Extract the [X, Y] coordinate from the center of the cell holding the provided text.  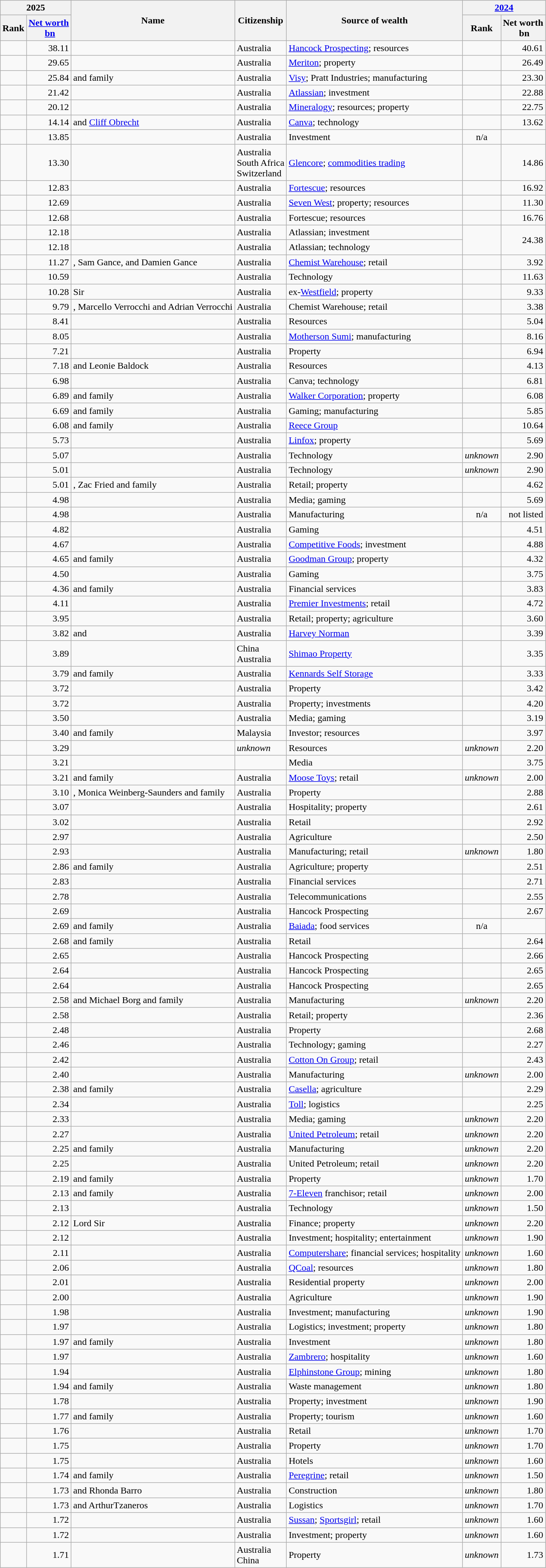
Investment; hospitality; entertainment [375, 1238]
AustraliaSouth AfricaSwitzerland [261, 162]
2.66 [523, 956]
3.39 [523, 633]
2.55 [523, 896]
4.82 [49, 529]
2.19 [49, 1179]
Finance; property [375, 1223]
Logistics [375, 1505]
9.79 [49, 307]
5.73 [49, 440]
4.51 [523, 529]
and Cliff Obrecht [153, 122]
13.30 [49, 162]
22.75 [523, 107]
22.88 [523, 92]
not listed [523, 515]
2.38 [49, 1089]
and Michael Borg and family [153, 1000]
Name [153, 20]
Casella; agriculture [375, 1089]
3.42 [523, 688]
Hancock Prospecting; resources [375, 48]
5.04 [523, 321]
Retail; property; agriculture [375, 618]
21.42 [49, 92]
Lord Sir [153, 1223]
6.98 [49, 381]
8.41 [49, 321]
Kennards Self Storage [375, 673]
Manufacturing; retail [375, 852]
38.11 [49, 48]
23.30 [523, 78]
and Rhonda Barro [153, 1490]
2.88 [523, 792]
Technology; gaming [375, 1045]
9.33 [523, 292]
Motherson Sumi; manufacturing [375, 336]
10.64 [523, 425]
25.84 [49, 78]
Investor; resources [375, 733]
and ArthurTzaneros [153, 1505]
1.74 [49, 1476]
Investment; manufacturing [375, 1312]
4.36 [49, 589]
3.35 [523, 653]
4.67 [49, 544]
Premier Investments; retail [375, 604]
2024 [504, 8]
2.43 [523, 1060]
1.76 [49, 1431]
3.10 [49, 792]
2.11 [49, 1253]
24.38 [523, 240]
1.77 [49, 1416]
2.06 [49, 1268]
3.38 [523, 307]
2.78 [49, 896]
, Monica Weinberg-Saunders and family [153, 792]
Baiada; food services [375, 926]
3.95 [49, 618]
Glencore; commodities trading [375, 162]
16.76 [523, 217]
Agriculture; property [375, 867]
2.29 [523, 1089]
4.72 [523, 604]
Residential property [375, 1282]
6.94 [523, 351]
Citizenship [261, 20]
3.19 [523, 718]
Mineralogy; resources; property [375, 107]
Goodman Group; property [375, 559]
2.42 [49, 1060]
29.65 [49, 63]
Investment; property [375, 1535]
3.29 [49, 748]
Property; investments [375, 703]
Elphinstone Group; mining [375, 1371]
3.82 [49, 633]
5.85 [523, 410]
11.27 [49, 262]
Toll; logistics [375, 1104]
2.51 [523, 867]
2025 [36, 8]
2.01 [49, 1282]
Atlassian; technology [375, 247]
13.85 [49, 137]
8.16 [523, 336]
2.33 [49, 1119]
6.89 [49, 396]
Harvey Norman [375, 633]
4.13 [523, 366]
Walker Corporation; property [375, 396]
4.50 [49, 574]
12.83 [49, 188]
Logistics; investment; property [375, 1327]
2.34 [49, 1104]
2.36 [523, 1015]
3.07 [49, 807]
Sussan; Sportsgirl; retail [375, 1520]
3.79 [49, 673]
3.02 [49, 822]
4.65 [49, 559]
10.59 [49, 277]
26.49 [523, 63]
2.48 [49, 1030]
ex-Westfield; property [375, 292]
QCoal; resources [375, 1268]
Moose Toys; retail [375, 778]
4.62 [523, 485]
3.89 [49, 653]
1.98 [49, 1312]
Computershare; financial services; hospitality [375, 1253]
Waste management [375, 1386]
3.97 [523, 733]
Cotton On Group; retail [375, 1060]
4.11 [49, 604]
Malaysia [261, 733]
4.20 [523, 703]
2.61 [523, 807]
4.88 [523, 544]
20.12 [49, 107]
8.05 [49, 336]
Construction [375, 1490]
2.93 [49, 852]
11.30 [523, 202]
Hotels [375, 1461]
1.71 [49, 1555]
Visy; Pratt Industries; manufacturing [375, 78]
AustraliaChina [261, 1555]
2.71 [523, 881]
1.78 [49, 1401]
2.97 [49, 837]
2.92 [523, 822]
Reece Group [375, 425]
2.46 [49, 1045]
40.61 [523, 48]
Meriton; property [375, 63]
7.18 [49, 366]
3.83 [523, 589]
Telecommunications [375, 896]
, Zac Fried and family [153, 485]
Linfox; property [375, 440]
Source of wealth [375, 20]
14.14 [49, 122]
Zambrero; hospitality [375, 1357]
Peregrine; retail [375, 1476]
3.40 [49, 733]
6.81 [523, 381]
, Marcello Verrocchi and Adrian Verrocchi [153, 307]
7-Eleven franchisor; retail [375, 1193]
14.86 [523, 162]
and [153, 633]
13.62 [523, 122]
and Leonie Baldock [153, 366]
Property; investment [375, 1401]
12.69 [49, 202]
16.92 [523, 188]
Hospitality; property [375, 807]
3.60 [523, 618]
5.07 [49, 455]
3.92 [523, 262]
6.69 [49, 410]
10.28 [49, 292]
Shimao Property [375, 653]
Property; tourism [375, 1416]
Gaming; manufacturing [375, 410]
11.63 [523, 277]
3.33 [523, 673]
ChinaAustralia [261, 653]
Media [375, 763]
2.67 [523, 911]
Sir [153, 292]
3.50 [49, 718]
2.50 [523, 837]
2.40 [49, 1074]
7.21 [49, 351]
Competitive Foods; investment [375, 544]
4.32 [523, 559]
Seven West; property; resources [375, 202]
, Sam Gance, and Damien Gance [153, 262]
12.68 [49, 217]
2.83 [49, 881]
2.86 [49, 867]
